Pinpoint the cell where the given text exists, returning its (x, y) midpoint coordinate. 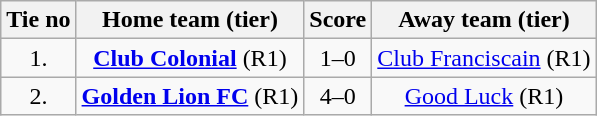
Tie no (38, 20)
Club Franciscain (R1) (484, 58)
Away team (tier) (484, 20)
Home team (tier) (190, 20)
1–0 (338, 58)
Good Luck (R1) (484, 96)
Score (338, 20)
2. (38, 96)
1. (38, 58)
4–0 (338, 96)
Golden Lion FC (R1) (190, 96)
Club Colonial (R1) (190, 58)
